Identify which cell holds the provided text, then report its (X, Y) central coordinate. 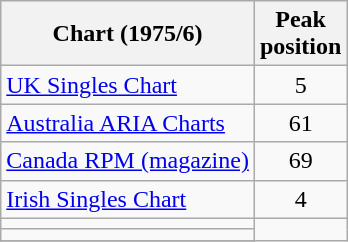
Canada RPM (magazine) (128, 161)
Irish Singles Chart (128, 199)
Peakposition (300, 34)
69 (300, 161)
UK Singles Chart (128, 85)
61 (300, 123)
4 (300, 199)
Australia ARIA Charts (128, 123)
Chart (1975/6) (128, 34)
5 (300, 85)
